Identify which cell holds the provided text, then report its (x, y) central coordinate. 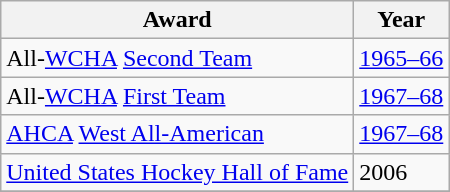
United States Hockey Hall of Fame (178, 172)
2006 (402, 172)
Award (178, 20)
AHCA West All-American (178, 134)
All-WCHA First Team (178, 96)
All-WCHA Second Team (178, 58)
1965–66 (402, 58)
Year (402, 20)
